For the text-containing cell, return its midpoint in (x, y) coordinate format. 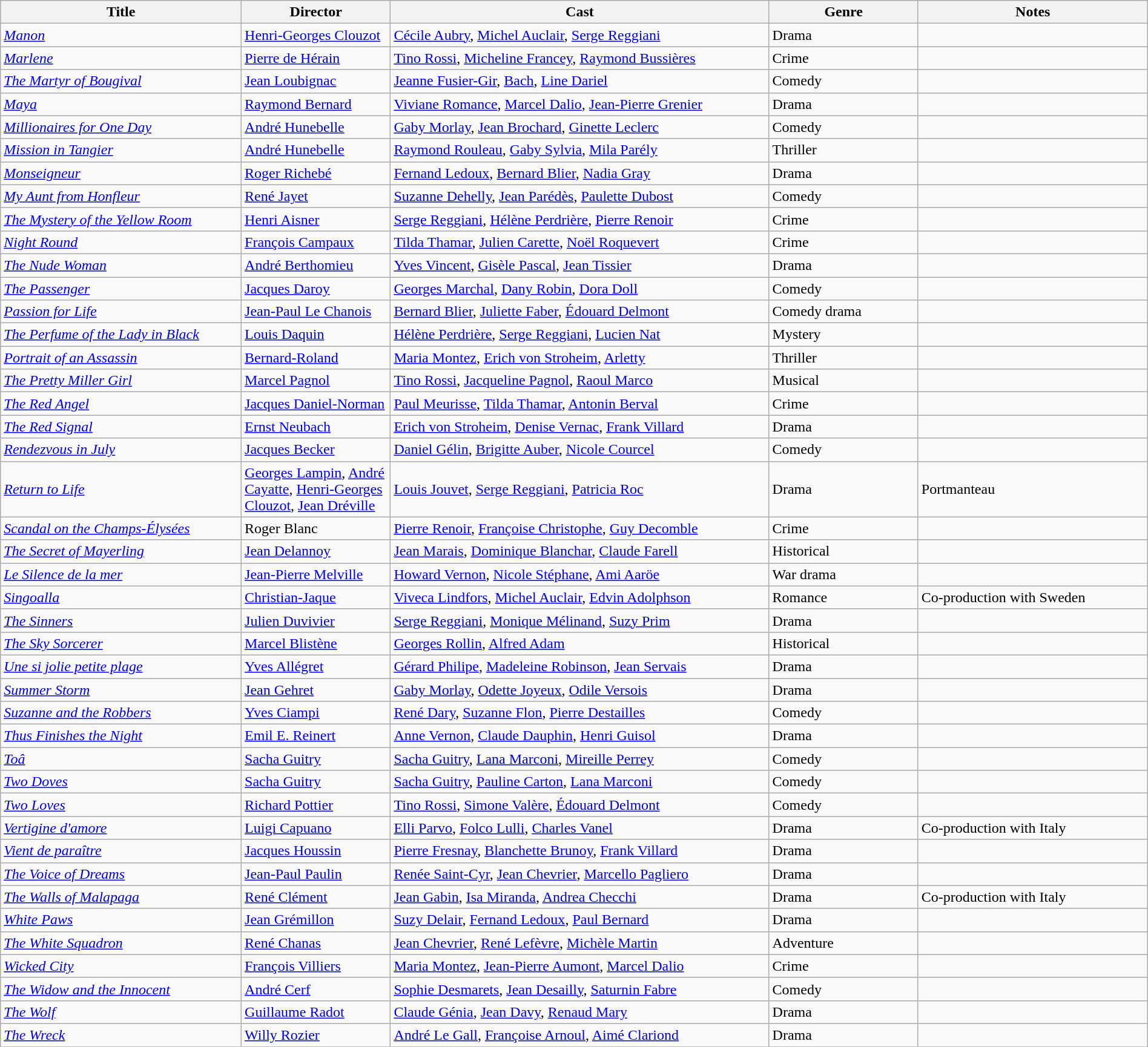
Georges Rollin, Alfred Adam (580, 643)
Louis Daquin (316, 335)
Georges Lampin, André Cayatte, Henri-Georges Clouzot, Jean Dréville (316, 489)
Vertigine d'amore (121, 828)
White Paws (121, 920)
Luigi Capuano (316, 828)
Tino Rossi, Jacqueline Pagnol, Raoul Marco (580, 381)
Jacques Daroy (316, 289)
Jean-Pierre Melville (316, 574)
Elli Parvo, Folco Lulli, Charles Vanel (580, 828)
The Secret of Mayerling (121, 551)
Tino Rossi, Simone Valère, Édouard Delmont (580, 805)
Gérard Philipe, Madeleine Robinson, Jean Servais (580, 666)
The Wreck (121, 1035)
Tilda Thamar, Julien Carette, Noël Roquevert (580, 242)
Two Doves (121, 782)
Sacha Guitry, Lana Marconi, Mireille Perrey (580, 759)
The Pretty Miller Girl (121, 381)
Co-production with Sweden (1033, 597)
Marcel Pagnol (316, 381)
Vient de paraître (121, 851)
The Mystery of the Yellow Room (121, 219)
René Dary, Suzanne Flon, Pierre Destailles (580, 713)
Daniel Gélin, Brigitte Auber, Nicole Courcel (580, 450)
Marlene (121, 58)
The Wolf (121, 1012)
Henri Aisner (316, 219)
Guillaume Radot (316, 1012)
Anne Vernon, Claude Dauphin, Henri Guisol (580, 736)
Serge Reggiani, Monique Mélinand, Suzy Prim (580, 620)
Georges Marchal, Dany Robin, Dora Doll (580, 289)
Maria Montez, Jean-Pierre Aumont, Marcel Dalio (580, 966)
Yves Ciampi (316, 713)
Notes (1033, 12)
René Chanas (316, 943)
Yves Vincent, Gisèle Pascal, Jean Tissier (580, 265)
Comedy drama (843, 312)
Jean Loubignac (316, 81)
Jean Marais, Dominique Blanchar, Claude Farell (580, 551)
René Jayet (316, 196)
Portmanteau (1033, 489)
The Sky Sorcerer (121, 643)
Toâ (121, 759)
Adventure (843, 943)
Return to Life (121, 489)
The Walls of Malapaga (121, 897)
The Red Signal (121, 427)
Musical (843, 381)
The Perfume of the Lady in Black (121, 335)
Emil E. Reinert (316, 736)
Manon (121, 35)
Two Loves (121, 805)
The Voice of Dreams (121, 874)
Jacques Houssin (316, 851)
Passion for Life (121, 312)
Pierre de Hérain (316, 58)
Night Round (121, 242)
Jean Delannoy (316, 551)
Louis Jouvet, Serge Reggiani, Patricia Roc (580, 489)
Maya (121, 104)
Singoalla (121, 597)
Raymond Bernard (316, 104)
Bernard Blier, Juliette Faber, Édouard Delmont (580, 312)
Suzanne and the Robbers (121, 713)
Suzanne Dehelly, Jean Parédès, Paulette Dubost (580, 196)
Jean Chevrier, René Lefèvre, Michèle Martin (580, 943)
Yves Allégret (316, 666)
Sacha Guitry, Pauline Carton, Lana Marconi (580, 782)
The Sinners (121, 620)
Paul Meurisse, Tilda Thamar, Antonin Berval (580, 404)
Mystery (843, 335)
Jacques Daniel-Norman (316, 404)
Portrait of an Assassin (121, 358)
War drama (843, 574)
The Martyr of Bougival (121, 81)
Jean Grémillon (316, 920)
Viviane Romance, Marcel Dalio, Jean-Pierre Grenier (580, 104)
Jean Gabin, Isa Miranda, Andrea Checchi (580, 897)
Serge Reggiani, Hélène Perdrière, Pierre Renoir (580, 219)
Millionaires for One Day (121, 127)
Marcel Blistène (316, 643)
Pierre Fresnay, Blanchette Brunoy, Frank Villard (580, 851)
Wicked City (121, 966)
Cécile Aubry, Michel Auclair, Serge Reggiani (580, 35)
Gaby Morlay, Jean Brochard, Ginette Leclerc (580, 127)
Cast (580, 12)
François Campaux (316, 242)
Romance (843, 597)
Monseigneur (121, 173)
André Le Gall, Françoise Arnoul, Aimé Clariond (580, 1035)
Claude Génia, Jean Davy, Renaud Mary (580, 1012)
Ernst Neubach (316, 427)
Willy Rozier (316, 1035)
Viveca Lindfors, Michel Auclair, Edvin Adolphson (580, 597)
François Villiers (316, 966)
Raymond Rouleau, Gaby Sylvia, Mila Parély (580, 150)
Pierre Renoir, Françoise Christophe, Guy Decomble (580, 528)
Christian-Jaque (316, 597)
Julien Duvivier (316, 620)
Jacques Becker (316, 450)
Suzy Delair, Fernand Ledoux, Paul Bernard (580, 920)
Une si jolie petite plage (121, 666)
Le Silence de la mer (121, 574)
Summer Storm (121, 689)
Title (121, 12)
Richard Pottier (316, 805)
Henri-Georges Clouzot (316, 35)
Scandal on the Champs-Élysées (121, 528)
My Aunt from Honfleur (121, 196)
André Cerf (316, 989)
Maria Montez, Erich von Stroheim, Arletty (580, 358)
The Passenger (121, 289)
Rendezvous in July (121, 450)
The Red Angel (121, 404)
Renée Saint-Cyr, Jean Chevrier, Marcello Pagliero (580, 874)
Roger Richebé (316, 173)
Tino Rossi, Micheline Francey, Raymond Bussières (580, 58)
Hélène Perdrière, Serge Reggiani, Lucien Nat (580, 335)
Bernard-Roland (316, 358)
Jean-Paul Paulin (316, 874)
Jean Gehret (316, 689)
Roger Blanc (316, 528)
René Clément (316, 897)
Thus Finishes the Night (121, 736)
Sophie Desmarets, Jean Desailly, Saturnin Fabre (580, 989)
The White Squadron (121, 943)
Fernand Ledoux, Bernard Blier, Nadia Gray (580, 173)
Mission in Tangier (121, 150)
Howard Vernon, Nicole Stéphane, Ami Aaröe (580, 574)
The Nude Woman (121, 265)
Director (316, 12)
Erich von Stroheim, Denise Vernac, Frank Villard (580, 427)
Gaby Morlay, Odette Joyeux, Odile Versois (580, 689)
Jean-Paul Le Chanois (316, 312)
Genre (843, 12)
The Widow and the Innocent (121, 989)
Jeanne Fusier-Gir, Bach, Line Dariel (580, 81)
André Berthomieu (316, 265)
